Find where the given text appears and provide that cell's center as [X, Y] coordinate. 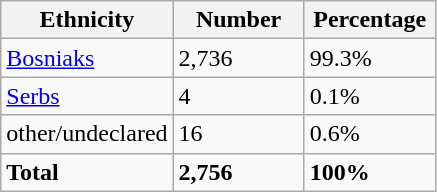
100% [370, 172]
Bosniaks [87, 58]
Number [238, 20]
Total [87, 172]
Percentage [370, 20]
16 [238, 134]
2,756 [238, 172]
4 [238, 96]
99.3% [370, 58]
Ethnicity [87, 20]
0.6% [370, 134]
other/undeclared [87, 134]
0.1% [370, 96]
2,736 [238, 58]
Serbs [87, 96]
